Pinpoint the cell where the given text exists, returning its [X, Y] midpoint coordinate. 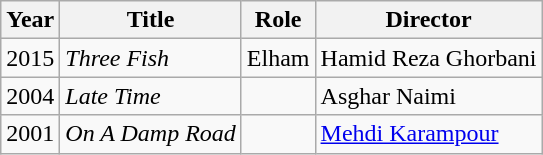
Hamid Reza Ghorbani [428, 58]
Title [151, 20]
Elham [278, 58]
Mehdi Karampour [428, 134]
On A Damp Road [151, 134]
2015 [30, 58]
Asghar Naimi [428, 96]
Year [30, 20]
2001 [30, 134]
Director [428, 20]
2004 [30, 96]
Three Fish [151, 58]
Late Time [151, 96]
Role [278, 20]
